Determine the (X, Y) coordinate at the center of the cell enclosing the given text.  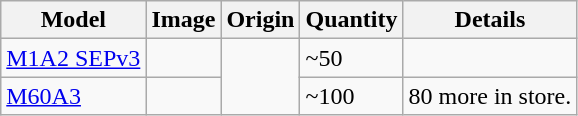
Image (184, 20)
80 more in store. (490, 96)
M1A2 SEPv3 (74, 58)
~100 (352, 96)
Quantity (352, 20)
M60A3 (74, 96)
~50 (352, 58)
Model (74, 20)
Details (490, 20)
Origin (260, 20)
